Determine the [x, y] coordinate at the center of the cell enclosing the given text.  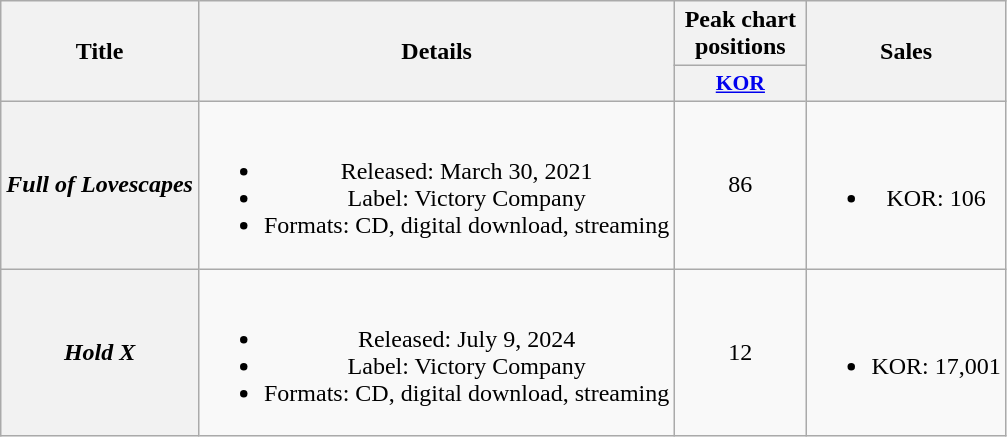
KOR: 17,001 [906, 352]
KOR: 106 [906, 184]
12 [740, 352]
Peak chart positions [740, 34]
Sales [906, 52]
Details [436, 52]
Title [100, 52]
Full of Lovescapes [100, 184]
KOR [740, 84]
86 [740, 184]
Released: July 9, 2024Label: Victory CompanyFormats: CD, digital download, streaming [436, 352]
Hold X [100, 352]
Released: March 30, 2021Label: Victory CompanyFormats: CD, digital download, streaming [436, 184]
